Detect which cell encompasses the target text, then output its (x, y) center coordinate. 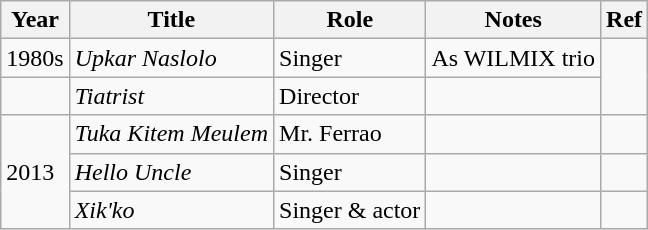
Year (35, 20)
2013 (35, 172)
Notes (514, 20)
Upkar Naslolo (171, 58)
Title (171, 20)
Director (350, 96)
Xik'ko (171, 210)
Mr. Ferrao (350, 134)
As WILMIX trio (514, 58)
Tiatrist (171, 96)
Hello Uncle (171, 172)
Singer & actor (350, 210)
Ref (624, 20)
1980s (35, 58)
Tuka Kitem Meulem (171, 134)
Role (350, 20)
